Output the (X, Y) coordinate of the center of the cell containing the given text.  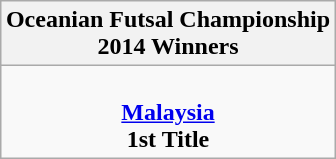
Malaysia1st Title (168, 112)
Oceanian Futsal Championship 2014 Winners (168, 34)
